Scan for the cell matching the given text and deliver its [X, Y] coordinate at center. 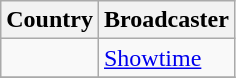
Showtime [166, 58]
Country [50, 20]
Broadcaster [166, 20]
